Output the (x, y) coordinate of the center of the cell containing the given text.  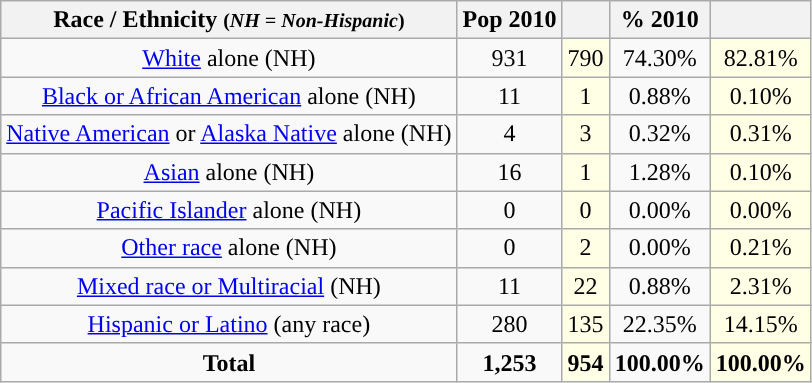
82.81% (760, 58)
3 (586, 134)
% 2010 (660, 20)
1.28% (660, 172)
Native American or Alaska Native alone (NH) (229, 134)
74.30% (660, 58)
954 (586, 362)
790 (586, 58)
1,253 (510, 362)
280 (510, 324)
135 (586, 324)
0.21% (760, 248)
2.31% (760, 286)
22.35% (660, 324)
Hispanic or Latino (any race) (229, 324)
14.15% (760, 324)
Total (229, 362)
Race / Ethnicity (NH = Non-Hispanic) (229, 20)
2 (586, 248)
0.32% (660, 134)
931 (510, 58)
Asian alone (NH) (229, 172)
Pacific Islander alone (NH) (229, 210)
16 (510, 172)
Mixed race or Multiracial (NH) (229, 286)
4 (510, 134)
Black or African American alone (NH) (229, 96)
White alone (NH) (229, 58)
Pop 2010 (510, 20)
22 (586, 286)
0.31% (760, 134)
Other race alone (NH) (229, 248)
